Determine the [x, y] coordinate at the center of the cell enclosing the given text.  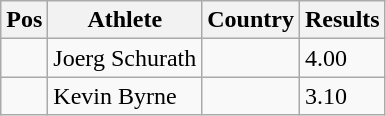
3.10 [342, 96]
Kevin Byrne [125, 96]
Joerg Schurath [125, 58]
Country [251, 20]
Athlete [125, 20]
4.00 [342, 58]
Pos [24, 20]
Results [342, 20]
